Determine the (X, Y) coordinate at the center of the cell enclosing the given text.  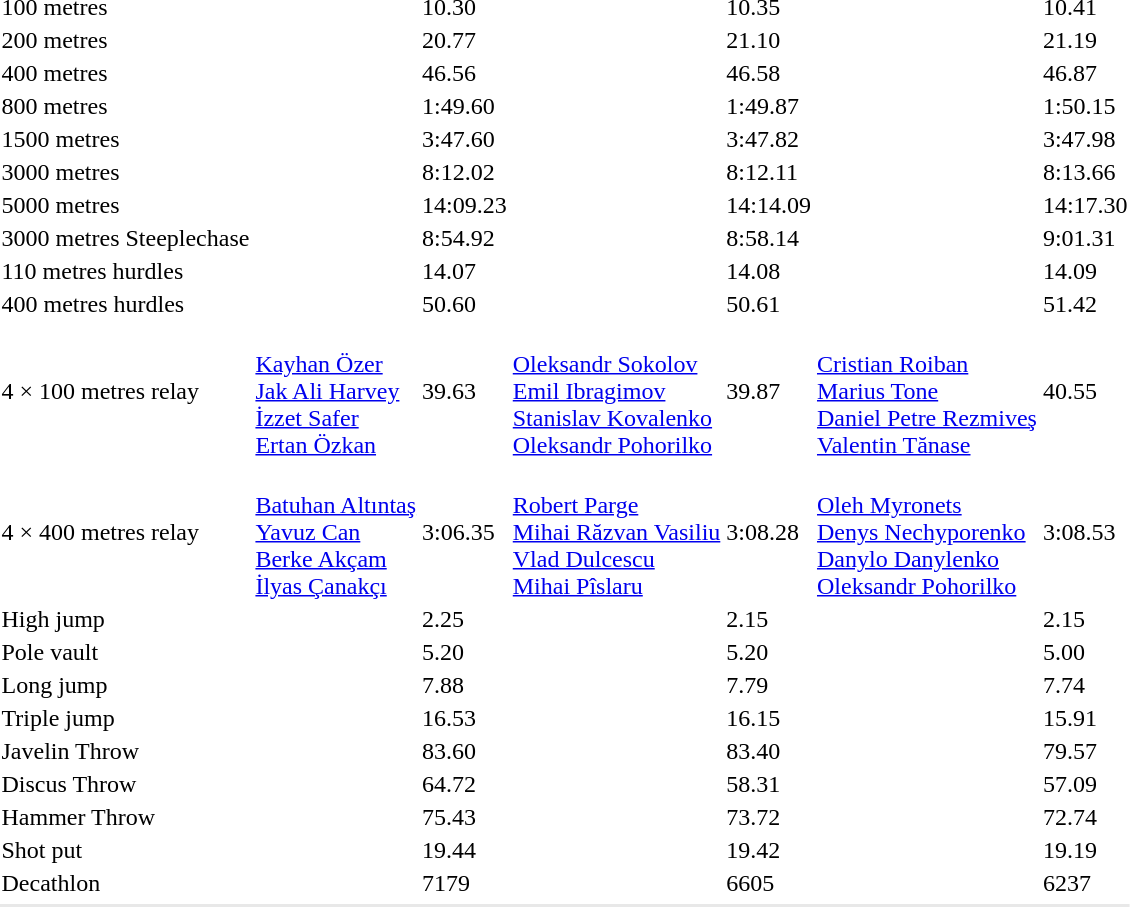
8:12.11 (769, 172)
50.60 (465, 304)
6237 (1085, 883)
73.72 (769, 817)
High jump (126, 619)
19.42 (769, 850)
20.77 (465, 40)
4 × 100 metres relay (126, 391)
16.15 (769, 718)
46.87 (1085, 73)
4 × 400 metres relay (126, 532)
200 metres (126, 40)
40.55 (1085, 391)
8:12.02 (465, 172)
1:49.87 (769, 106)
Discus Throw (126, 784)
3:47.60 (465, 139)
Kayhan ÖzerJak Ali Harveyİzzet SaferErtan Özkan (336, 391)
14.07 (465, 271)
79.57 (1085, 751)
75.43 (465, 817)
19.19 (1085, 850)
46.56 (465, 73)
83.60 (465, 751)
1500 metres (126, 139)
Hammer Throw (126, 817)
39.87 (769, 391)
21.19 (1085, 40)
57.09 (1085, 784)
8:13.66 (1085, 172)
7.79 (769, 685)
110 metres hurdles (126, 271)
21.10 (769, 40)
50.61 (769, 304)
400 metres (126, 73)
3:47.98 (1085, 139)
83.40 (769, 751)
5.00 (1085, 652)
5000 metres (126, 205)
39.63 (465, 391)
1:50.15 (1085, 106)
6605 (769, 883)
14.09 (1085, 271)
14:14.09 (769, 205)
7.74 (1085, 685)
Javelin Throw (126, 751)
3000 metres Steeplechase (126, 238)
14:17.30 (1085, 205)
400 metres hurdles (126, 304)
46.58 (769, 73)
58.31 (769, 784)
7179 (465, 883)
8:54.92 (465, 238)
3000 metres (126, 172)
3:06.35 (465, 532)
15.91 (1085, 718)
51.42 (1085, 304)
Triple jump (126, 718)
16.53 (465, 718)
Oleksandr SokolovEmil IbragimovStanislav KovalenkoOleksandr Pohorilko (616, 391)
9:01.31 (1085, 238)
7.88 (465, 685)
1:49.60 (465, 106)
3:08.53 (1085, 532)
Batuhan AltıntaşYavuz CanBerke Akçamİlyas Çanakçı (336, 532)
Shot put (126, 850)
800 metres (126, 106)
3:08.28 (769, 532)
14.08 (769, 271)
Long jump (126, 685)
Decathlon (126, 883)
19.44 (465, 850)
14:09.23 (465, 205)
3:47.82 (769, 139)
Cristian RoibanMarius ToneDaniel Petre RezmiveşValentin Tănase (926, 391)
8:58.14 (769, 238)
Oleh MyronetsDenys NechyporenkoDanylo DanylenkoOleksandr Pohorilko (926, 532)
64.72 (465, 784)
72.74 (1085, 817)
Pole vault (126, 652)
2.25 (465, 619)
Robert PargeMihai Răzvan VasiliuVlad DulcescuMihai Pîslaru (616, 532)
